From the cell containing the given text, extract its center point as [X, Y] coordinate. 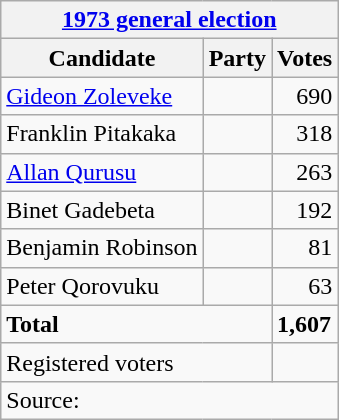
690 [305, 96]
Candidate [102, 58]
Party [237, 58]
Total [136, 324]
1,607 [305, 324]
Registered voters [136, 362]
318 [305, 134]
Peter Qorovuku [102, 286]
192 [305, 210]
63 [305, 286]
263 [305, 172]
81 [305, 248]
Franklin Pitakaka [102, 134]
Allan Qurusu [102, 172]
Source: [170, 400]
1973 general election [170, 20]
Benjamin Robinson [102, 248]
Gideon Zoleveke [102, 96]
Binet Gadebeta [102, 210]
Votes [305, 58]
